Find where the given text appears and provide that cell's center as (x, y) coordinate. 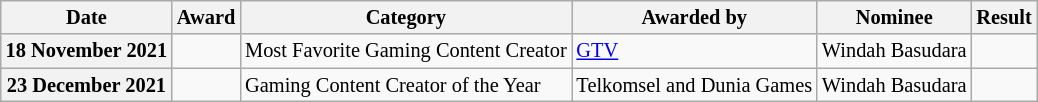
Gaming Content Creator of the Year (406, 85)
Date (86, 17)
Result (1004, 17)
Telkomsel and Dunia Games (695, 85)
GTV (695, 51)
Awarded by (695, 17)
Award (206, 17)
Most Favorite Gaming Content Creator (406, 51)
Category (406, 17)
Nominee (894, 17)
18 November 2021 (86, 51)
23 December 2021 (86, 85)
